Output the (X, Y) coordinate of the center of the cell containing the given text.  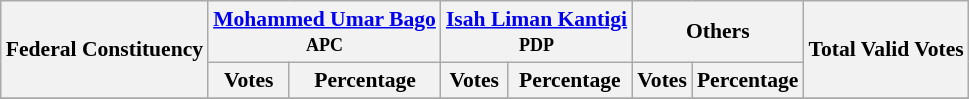
Total Valid Votes (886, 50)
Others (718, 32)
Mohammed Umar BagoAPC (324, 32)
Isah Liman KantigiPDP (536, 32)
Federal Constituency (104, 50)
